Scan for the cell matching the given text and deliver its (X, Y) coordinate at center. 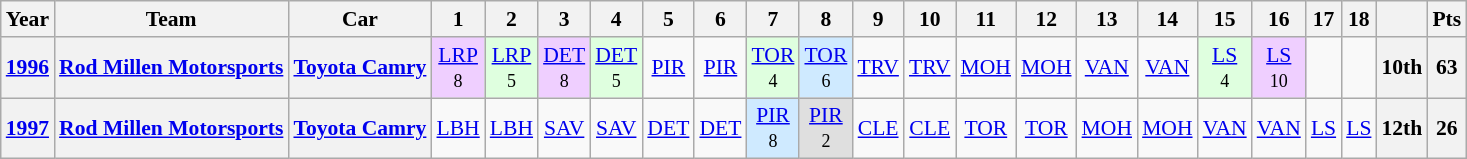
DET5 (616, 68)
Car (360, 19)
5 (668, 19)
Team (171, 19)
LRP8 (458, 68)
TOR6 (826, 68)
PIR8 (774, 128)
17 (1324, 19)
7 (774, 19)
Pts (1446, 19)
TOR4 (774, 68)
2 (512, 19)
1997 (28, 128)
9 (878, 19)
8 (826, 19)
63 (1446, 68)
4 (616, 19)
LS10 (1279, 68)
15 (1225, 19)
6 (720, 19)
14 (1168, 19)
3 (564, 19)
11 (986, 19)
13 (1108, 19)
PIR2 (826, 128)
DET8 (564, 68)
LRP5 (512, 68)
LS4 (1225, 68)
26 (1446, 128)
18 (1358, 19)
Year (28, 19)
12th (1402, 128)
16 (1279, 19)
10th (1402, 68)
1 (458, 19)
1996 (28, 68)
10 (930, 19)
12 (1046, 19)
